Capture the cell that displays the provided text and extract its [X, Y] central coordinate. 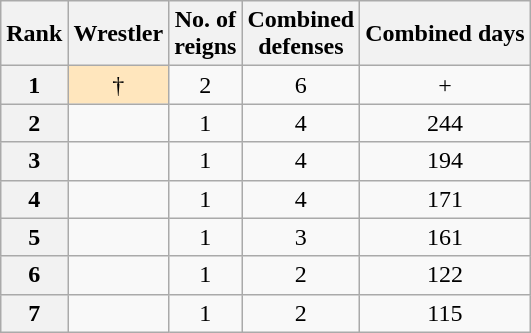
171 [445, 199]
115 [445, 313]
Wrestler [118, 34]
5 [34, 237]
+ [445, 85]
122 [445, 275]
Rank [34, 34]
† [118, 85]
194 [445, 161]
161 [445, 237]
7 [34, 313]
Combined days [445, 34]
244 [445, 123]
No. ofreigns [206, 34]
Combined defenses [301, 34]
